Determine the [X, Y] coordinate at the center of the cell enclosing the given text.  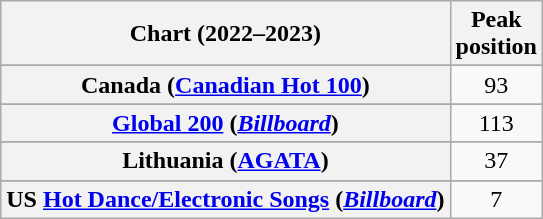
Chart (2022–2023) [226, 34]
37 [496, 161]
113 [496, 123]
7 [496, 199]
Peakposition [496, 34]
93 [496, 85]
Lithuania (AGATA) [226, 161]
Global 200 (Billboard) [226, 123]
US Hot Dance/Electronic Songs (Billboard) [226, 199]
Canada (Canadian Hot 100) [226, 85]
